Extract the (X, Y) coordinate from the center of the cell holding the provided text.  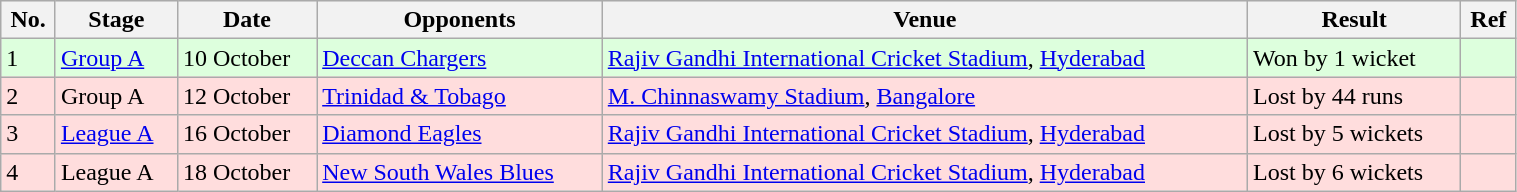
16 October (246, 134)
Lost by 44 runs (1354, 96)
3 (28, 134)
Trinidad & Tobago (460, 96)
Deccan Chargers (460, 58)
Diamond Eagles (460, 134)
12 October (246, 96)
Ref (1488, 20)
M. Chinnaswamy Stadium, Bangalore (924, 96)
Date (246, 20)
18 October (246, 172)
Stage (116, 20)
Lost by 6 wickets (1354, 172)
10 October (246, 58)
Venue (924, 20)
Opponents (460, 20)
1 (28, 58)
Result (1354, 20)
Won by 1 wicket (1354, 58)
No. (28, 20)
Lost by 5 wickets (1354, 134)
4 (28, 172)
2 (28, 96)
New South Wales Blues (460, 172)
